Pinpoint the cell where the given text exists, returning its [x, y] midpoint coordinate. 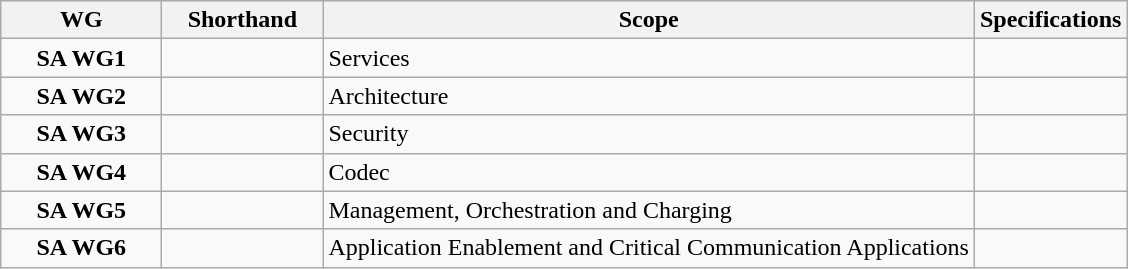
SA WG3 [82, 134]
Security [649, 134]
SA WG2 [82, 96]
SA WG5 [82, 210]
SA WG4 [82, 172]
Architecture [649, 96]
Management, Orchestration and Charging [649, 210]
Shorthand [242, 20]
Services [649, 58]
Codec [649, 172]
Application Enablement and Critical Communication Applications [649, 248]
SA WG6 [82, 248]
SA WG1 [82, 58]
WG [82, 20]
Specifications [1050, 20]
Scope [649, 20]
